Pinpoint the cell where the given text exists, returning its [x, y] midpoint coordinate. 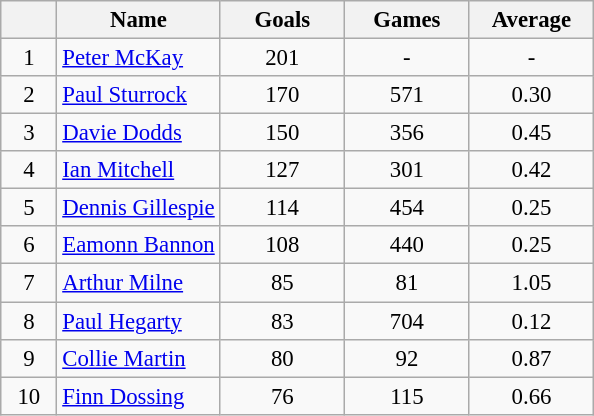
0.30 [532, 95]
704 [408, 321]
201 [282, 58]
1 [29, 58]
Dennis Gillespie [138, 208]
Name [138, 20]
170 [282, 95]
8 [29, 321]
301 [408, 170]
440 [408, 245]
454 [408, 208]
Davie Dodds [138, 133]
92 [408, 358]
Collie Martin [138, 358]
83 [282, 321]
150 [282, 133]
571 [408, 95]
Finn Dossing [138, 396]
9 [29, 358]
7 [29, 283]
356 [408, 133]
0.42 [532, 170]
0.45 [532, 133]
0.87 [532, 358]
127 [282, 170]
108 [282, 245]
76 [282, 396]
0.12 [532, 321]
Arthur Milne [138, 283]
Goals [282, 20]
2 [29, 95]
6 [29, 245]
114 [282, 208]
3 [29, 133]
0.66 [532, 396]
85 [282, 283]
5 [29, 208]
80 [282, 358]
Eamonn Bannon [138, 245]
115 [408, 396]
Average [532, 20]
Paul Sturrock [138, 95]
1.05 [532, 283]
81 [408, 283]
10 [29, 396]
4 [29, 170]
Ian Mitchell [138, 170]
Paul Hegarty [138, 321]
Peter McKay [138, 58]
Games [408, 20]
